Return (x, y) of the center of cell containing provided text 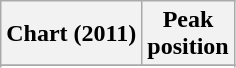
Chart (2011) (72, 34)
Peakposition (188, 34)
